Detect which cell encompasses the target text, then output its [x, y] center coordinate. 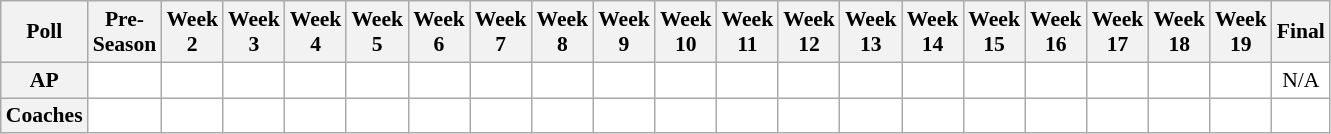
Pre-Season [125, 32]
Week5 [377, 32]
Week13 [871, 32]
AP [44, 80]
Week11 [748, 32]
Week12 [809, 32]
Week6 [439, 32]
Coaches [44, 116]
Week19 [1241, 32]
Poll [44, 32]
Week9 [624, 32]
Week8 [562, 32]
Week10 [686, 32]
Week18 [1179, 32]
Final [1301, 32]
Week3 [254, 32]
Week4 [316, 32]
Week7 [501, 32]
N/A [1301, 80]
Week17 [1118, 32]
Week15 [994, 32]
Week16 [1056, 32]
Week2 [192, 32]
Week14 [933, 32]
